Search for the cell housing the specified text and yield its [X, Y] center coordinate. 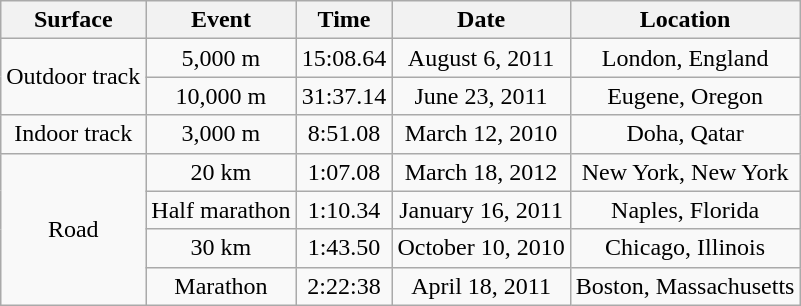
20 km [221, 172]
Date [481, 20]
January 16, 2011 [481, 210]
1:07.08 [344, 172]
March 12, 2010 [481, 134]
Boston, Massachusetts [685, 286]
March 18, 2012 [481, 172]
Event [221, 20]
Naples, Florida [685, 210]
Half marathon [221, 210]
8:51.08 [344, 134]
October 10, 2010 [481, 248]
Marathon [221, 286]
1:10.34 [344, 210]
Chicago, Illinois [685, 248]
3,000 m [221, 134]
Road [74, 229]
10,000 m [221, 96]
London, England [685, 58]
Location [685, 20]
April 18, 2011 [481, 286]
Indoor track [74, 134]
June 23, 2011 [481, 96]
Eugene, Oregon [685, 96]
Time [344, 20]
Doha, Qatar [685, 134]
Surface [74, 20]
15:08.64 [344, 58]
August 6, 2011 [481, 58]
30 km [221, 248]
1:43.50 [344, 248]
2:22:38 [344, 286]
31:37.14 [344, 96]
Outdoor track [74, 77]
New York, New York [685, 172]
5,000 m [221, 58]
